Return the (x, y) coordinate for the center point of the cell that contains the specified text.  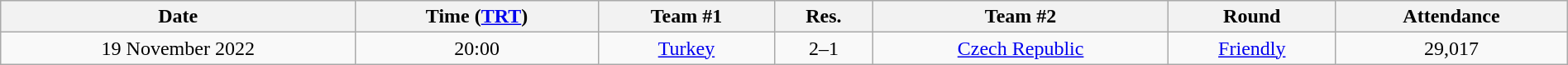
Date (179, 17)
Res. (824, 17)
20:00 (477, 48)
19 November 2022 (179, 48)
Time (TRT) (477, 17)
Attendance (1452, 17)
Team #1 (686, 17)
Team #2 (1021, 17)
Friendly (1252, 48)
Turkey (686, 48)
29,017 (1452, 48)
Round (1252, 17)
Czech Republic (1021, 48)
2–1 (824, 48)
